Determine the (x, y) coordinate at the center of the cell enclosing the given text.  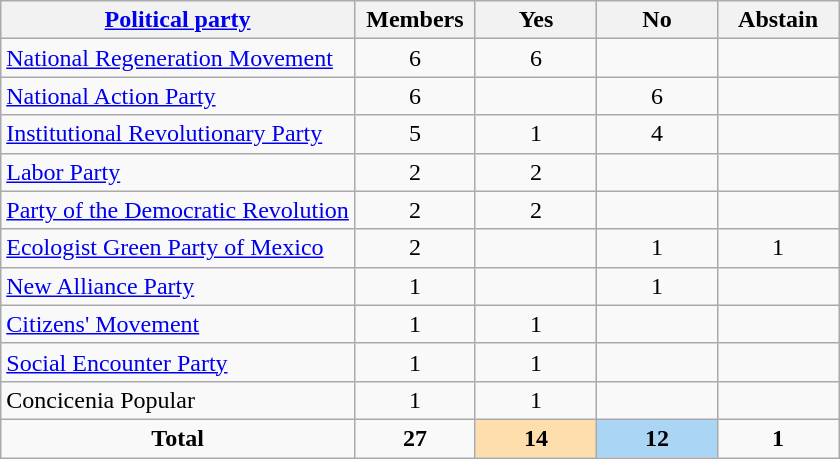
Social Encounter Party (178, 362)
Yes (536, 20)
Institutional Revolutionary Party (178, 134)
4 (658, 134)
No (658, 20)
27 (414, 438)
Ecologist Green Party of Mexico (178, 248)
12 (658, 438)
Total (178, 438)
14 (536, 438)
National Action Party (178, 96)
Party of the Democratic Revolution (178, 210)
National Regeneration Movement (178, 58)
Labor Party (178, 172)
5 (414, 134)
Citizens' Movement (178, 324)
New Alliance Party (178, 286)
Members (414, 20)
Concicenia Popular (178, 400)
Political party (178, 20)
Abstain (778, 20)
